Scan for the cell matching the given text and deliver its [X, Y] coordinate at center. 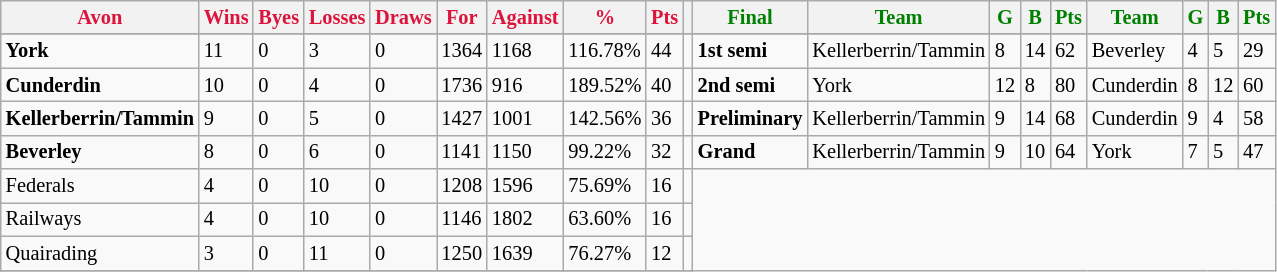
58 [1256, 118]
63.60% [604, 219]
Railways [100, 219]
40 [664, 85]
Grand [750, 152]
36 [664, 118]
Quairading [100, 253]
116.78% [604, 51]
80 [1068, 85]
2nd semi [750, 85]
1639 [526, 253]
64 [1068, 152]
44 [664, 51]
916 [526, 85]
60 [1256, 85]
Losses [337, 17]
1141 [462, 152]
1001 [526, 118]
Federals [100, 186]
1596 [526, 186]
1st semi [750, 51]
1427 [462, 118]
1208 [462, 186]
For [462, 17]
1250 [462, 253]
1146 [462, 219]
76.27% [604, 253]
Byes [278, 17]
6 [337, 152]
1736 [462, 85]
Draws [403, 17]
Avon [100, 17]
1168 [526, 51]
1364 [462, 51]
% [604, 17]
1802 [526, 219]
Against [526, 17]
142.56% [604, 118]
62 [1068, 51]
68 [1068, 118]
Preliminary [750, 118]
29 [1256, 51]
Final [750, 17]
1150 [526, 152]
189.52% [604, 85]
Wins [226, 17]
47 [1256, 152]
32 [664, 152]
7 [1196, 152]
99.22% [604, 152]
75.69% [604, 186]
